Find where the given text appears and provide that cell's center as (X, Y) coordinate. 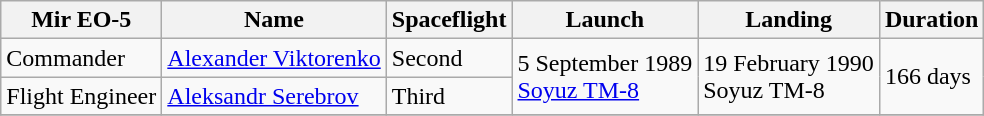
Mir EO-5 (82, 20)
Aleksandr Serebrov (274, 96)
Second (449, 58)
Third (449, 96)
Launch (605, 20)
Landing (789, 20)
19 February 1990 Soyuz TM-8 (789, 77)
5 September 1989 Soyuz TM-8 (605, 77)
Name (274, 20)
Duration (931, 20)
166 days (931, 77)
Commander (82, 58)
Flight Engineer (82, 96)
Alexander Viktorenko (274, 58)
Spaceflight (449, 20)
